Find where the given text appears and provide that cell's center as [X, Y] coordinate. 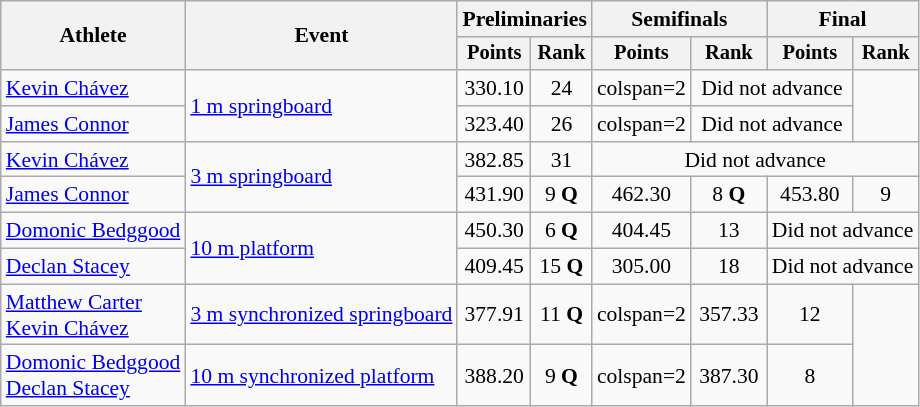
31 [562, 160]
404.45 [642, 231]
453.80 [810, 195]
12 [810, 314]
9 [886, 195]
13 [729, 231]
6 Q [562, 231]
18 [729, 267]
Semifinals [680, 19]
Matthew CarterKevin Chávez [94, 314]
Event [321, 36]
Preliminaries [524, 19]
3 m synchronized springboard [321, 314]
8 [810, 376]
409.45 [494, 267]
323.40 [494, 124]
382.85 [494, 160]
15 Q [562, 267]
431.90 [494, 195]
1 m springboard [321, 106]
3 m springboard [321, 178]
24 [562, 88]
450.30 [494, 231]
Domonic Bedggood [94, 231]
Final [843, 19]
357.33 [729, 314]
11 Q [562, 314]
10 m platform [321, 248]
Athlete [94, 36]
8 Q [729, 195]
Domonic BedggoodDeclan Stacey [94, 376]
Declan Stacey [94, 267]
387.30 [729, 376]
462.30 [642, 195]
330.10 [494, 88]
10 m synchronized platform [321, 376]
305.00 [642, 267]
388.20 [494, 376]
26 [562, 124]
377.91 [494, 314]
